Detect which cell encompasses the target text, then output its (x, y) center coordinate. 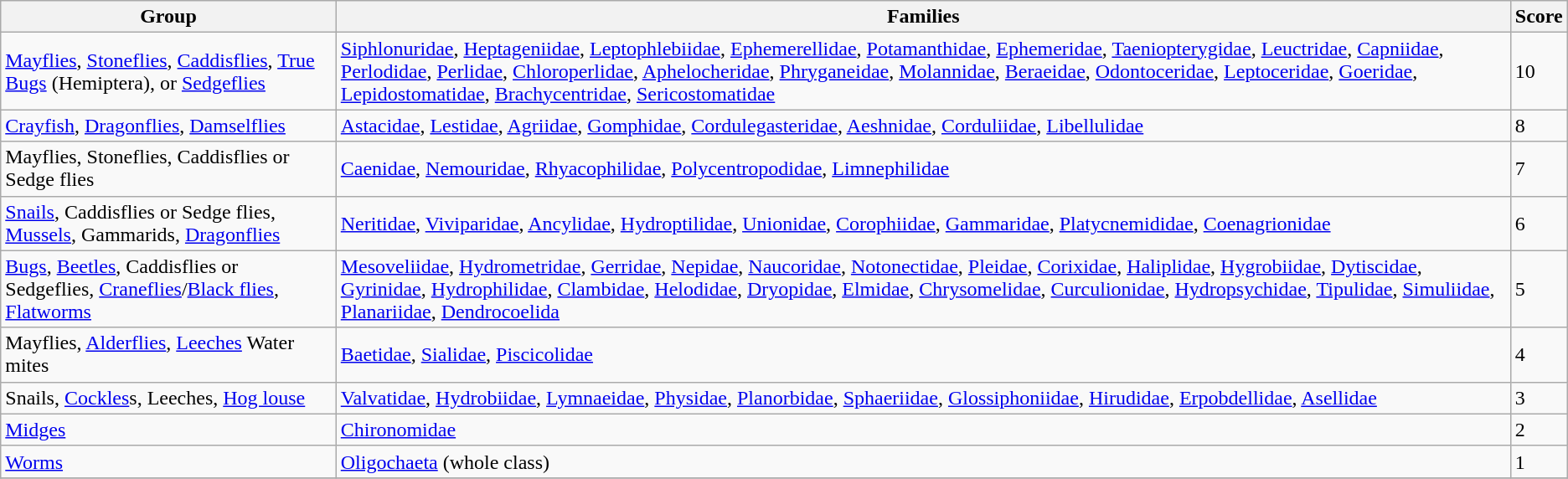
Mayflies, Stoneflies, Caddisflies, True Bugs (Hemiptera), or Sedgeflies (168, 71)
7 (1539, 169)
Snails, Caddisflies or Sedge flies, Mussels, Gammarids, Dragonflies (168, 223)
8 (1539, 126)
1 (1539, 461)
3 (1539, 398)
Worms (168, 461)
Crayfish, Dragonflies, Damselflies (168, 126)
Oligochaeta (whole class) (923, 461)
Caenidae, Nemouridae, Rhyacophilidae, Polycentropodidae, Limnephilidae (923, 169)
Astacidae, Lestidae, Agriidae, Gomphidae, Cordulegasteridae, Aeshnidae, Corduliidae, Libellulidae (923, 126)
Baetidae, Sialidae, Piscicolidae (923, 355)
Chironomidae (923, 430)
5 (1539, 289)
Families (923, 17)
Midges (168, 430)
Mayflies, Alderflies, Leeches Water mites (168, 355)
10 (1539, 71)
2 (1539, 430)
Neritidae, Viviparidae, Ancylidae, Hydroptilidae, Unionidae, Corophiidae, Gammaridae, Platycnemididae, Coenagrionidae (923, 223)
Group (168, 17)
Bugs, Beetles, Caddisflies or Sedgeflies, Craneflies/Black flies, Flatworms (168, 289)
Mayflies, Stoneflies, Caddisflies or Sedge flies (168, 169)
Score (1539, 17)
4 (1539, 355)
6 (1539, 223)
Snails, Cockless, Leeches, Hog louse (168, 398)
Valvatidae, Hydrobiidae, Lymnaeidae, Physidae, Planorbidae, Sphaeriidae, Glossiphoniidae, Hirudidae, Erpobdellidae, Asellidae (923, 398)
